Return [X, Y] of the center of cell containing provided text 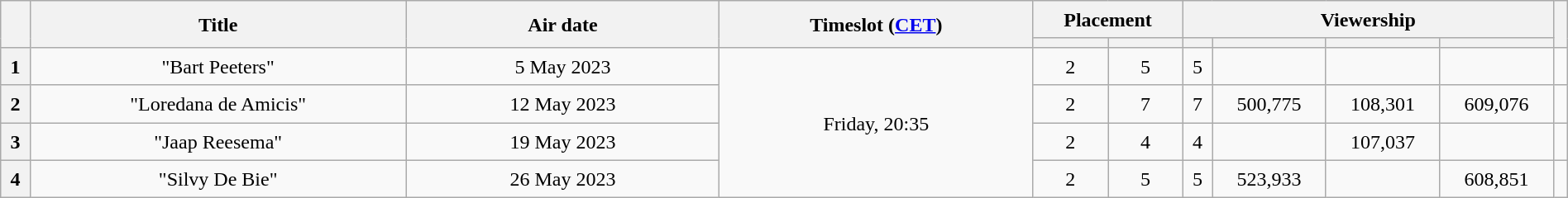
1 [16, 66]
"Jaap Reesema" [218, 141]
107,037 [1383, 141]
609,076 [1497, 104]
523,933 [1269, 179]
26 May 2023 [562, 179]
"Bart Peeters" [218, 66]
Viewership [1368, 20]
108,301 [1383, 104]
"Silvy De Bie" [218, 179]
3 [16, 141]
Friday, 20:35 [877, 122]
12 May 2023 [562, 104]
"Loredana de Amicis" [218, 104]
19 May 2023 [562, 141]
500,775 [1269, 104]
Timeslot (CET) [877, 25]
Placement [1108, 20]
Title [218, 25]
Air date [562, 25]
608,851 [1497, 179]
5 May 2023 [562, 66]
